Capture the cell that displays the provided text and extract its (x, y) central coordinate. 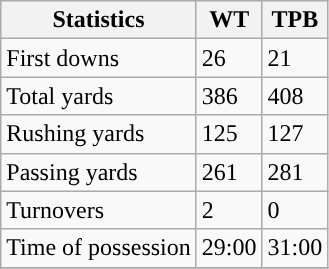
386 (229, 96)
31:00 (295, 248)
2 (229, 210)
127 (295, 134)
261 (229, 172)
First downs (99, 58)
408 (295, 96)
21 (295, 58)
281 (295, 172)
TPB (295, 20)
0 (295, 210)
Passing yards (99, 172)
Rushing yards (99, 134)
Statistics (99, 20)
Turnovers (99, 210)
Total yards (99, 96)
125 (229, 134)
WT (229, 20)
Time of possession (99, 248)
26 (229, 58)
29:00 (229, 248)
